Search for the cell housing the specified text and yield its [x, y] center coordinate. 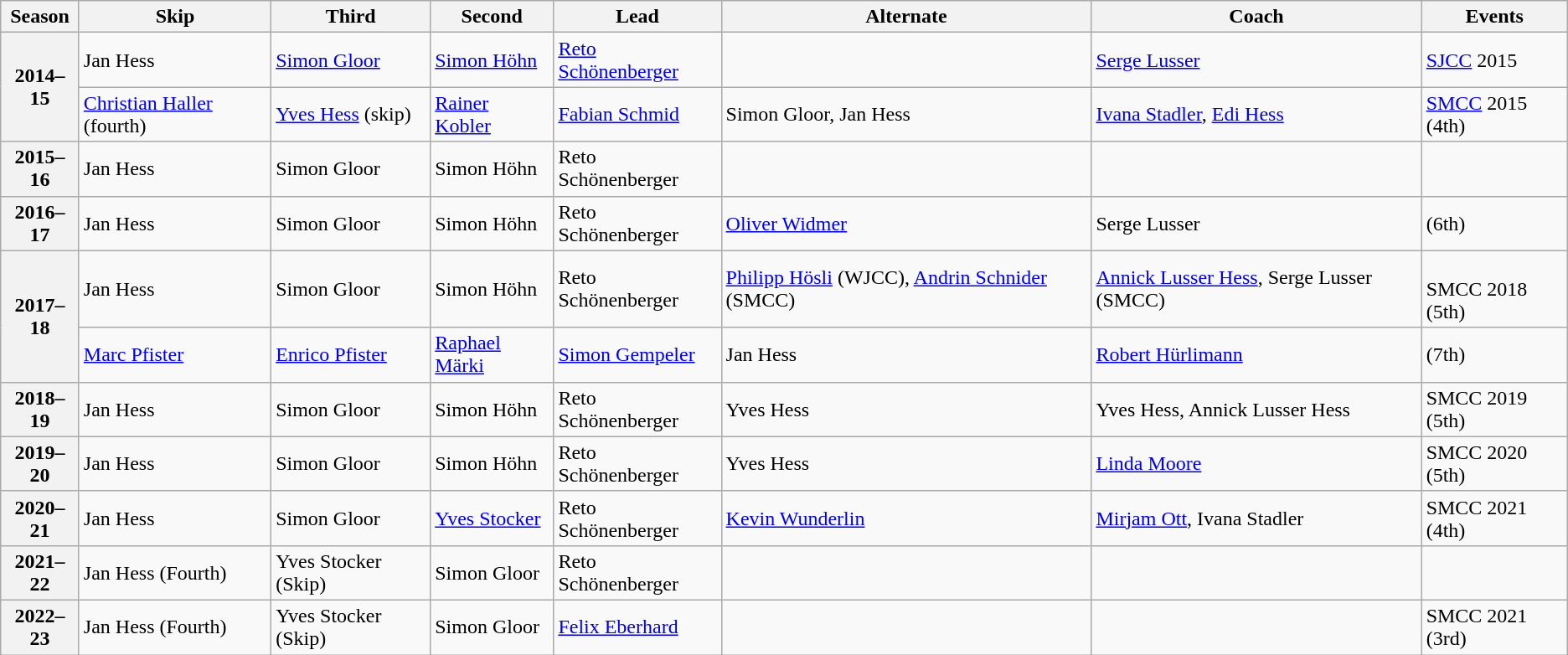
Ivana Stadler, Edi Hess [1256, 114]
SMCC 2021 (3rd) [1494, 627]
Robert Hürlimann [1256, 355]
Marc Pfister [174, 355]
SMCC 2019 (5th) [1494, 409]
2014–15 [40, 87]
Season [40, 17]
SMCC 2015 (4th) [1494, 114]
SJCC 2015 [1494, 60]
Yves Stocker [493, 518]
Christian Haller (fourth) [174, 114]
Simon Gempeler [637, 355]
Second [493, 17]
Simon Gloor, Jan Hess [906, 114]
Mirjam Ott, Ivana Stadler [1256, 518]
2021–22 [40, 573]
(7th) [1494, 355]
Kevin Wunderlin [906, 518]
Coach [1256, 17]
Events [1494, 17]
2016–17 [40, 223]
Rainer Kobler [493, 114]
Philipp Hösli (WJCC), Andrin Schnider (SMCC) [906, 289]
Raphael Märki [493, 355]
Annick Lusser Hess, Serge Lusser (SMCC) [1256, 289]
Oliver Widmer [906, 223]
Alternate [906, 17]
SMCC 2021 (4th) [1494, 518]
2017–18 [40, 317]
Yves Hess (skip) [351, 114]
2022–23 [40, 627]
SMCC 2020 (5th) [1494, 464]
Skip [174, 17]
SMCC 2018 (5th) [1494, 289]
Yves Hess, Annick Lusser Hess [1256, 409]
Linda Moore [1256, 464]
2018–19 [40, 409]
(6th) [1494, 223]
Third [351, 17]
2019–20 [40, 464]
Lead [637, 17]
Felix Eberhard [637, 627]
2015–16 [40, 169]
Fabian Schmid [637, 114]
2020–21 [40, 518]
Enrico Pfister [351, 355]
